Return the [X, Y] coordinate for the center point of the cell that contains the specified text.  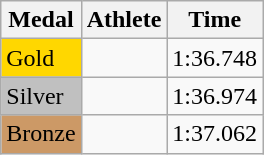
Silver [41, 96]
Gold [41, 58]
Time [215, 20]
1:36.748 [215, 58]
Athlete [124, 20]
1:36.974 [215, 96]
Medal [41, 20]
Bronze [41, 134]
1:37.062 [215, 134]
